For the text-containing cell, return its midpoint in (X, Y) coordinate format. 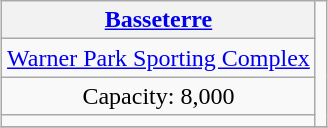
Basseterre (159, 20)
Capacity: 8,000 (159, 96)
Warner Park Sporting Complex (159, 58)
